Extract the [x, y] coordinate from the center of the cell holding the provided text.  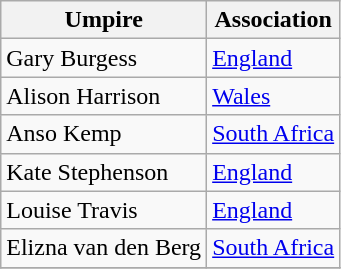
Gary Burgess [104, 58]
Louise Travis [104, 210]
Umpire [104, 20]
Wales [274, 96]
Anso Kemp [104, 134]
Kate Stephenson [104, 172]
Elizna van den Berg [104, 248]
Alison Harrison [104, 96]
Association [274, 20]
